For the text-containing cell, return its midpoint in (x, y) coordinate format. 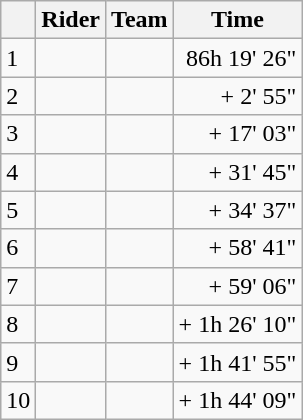
8 (18, 324)
5 (18, 210)
1 (18, 58)
+ 1h 26' 10" (238, 324)
+ 58' 41" (238, 248)
Time (238, 20)
+ 1h 44' 09" (238, 400)
+ 2' 55" (238, 96)
4 (18, 172)
3 (18, 134)
10 (18, 400)
+ 1h 41' 55" (238, 362)
+ 59' 06" (238, 286)
9 (18, 362)
2 (18, 96)
7 (18, 286)
Rider (71, 20)
+ 17' 03" (238, 134)
6 (18, 248)
+ 34' 37" (238, 210)
Team (140, 20)
+ 31' 45" (238, 172)
86h 19' 26" (238, 58)
